Capture the cell that displays the provided text and extract its (X, Y) central coordinate. 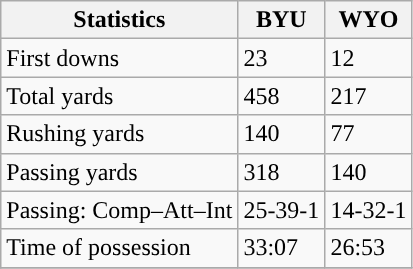
77 (368, 134)
Passing: Comp–Att–Int (120, 210)
458 (282, 96)
217 (368, 96)
Passing yards (120, 172)
Statistics (120, 20)
Time of possession (120, 248)
14-32-1 (368, 210)
33:07 (282, 248)
26:53 (368, 248)
318 (282, 172)
23 (282, 58)
12 (368, 58)
First downs (120, 58)
25-39-1 (282, 210)
Total yards (120, 96)
Rushing yards (120, 134)
WYO (368, 20)
BYU (282, 20)
